Detect which cell encompasses the target text, then output its [X, Y] center coordinate. 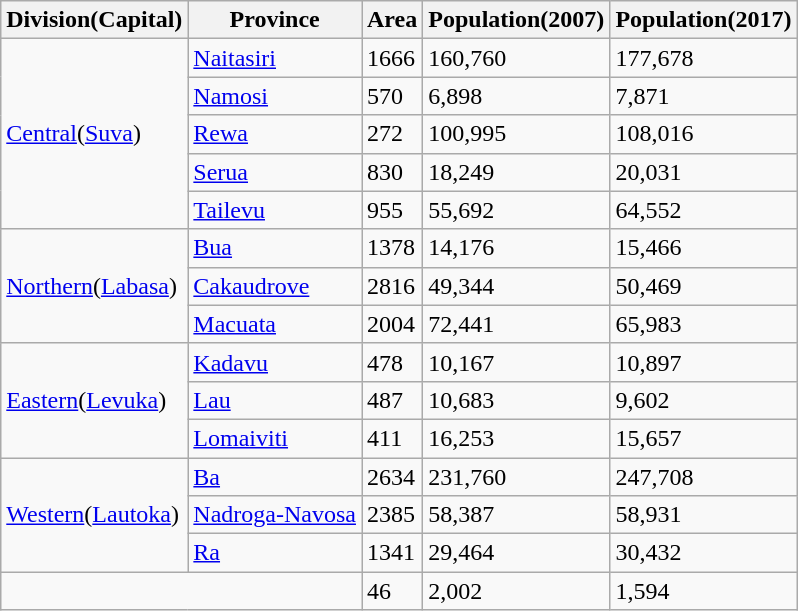
Cakaudrove [275, 286]
Western(Lautoka) [94, 515]
1,594 [704, 591]
29,464 [516, 553]
160,760 [516, 58]
20,031 [704, 172]
Lomaiviti [275, 438]
18,249 [516, 172]
10,683 [516, 400]
58,931 [704, 515]
Rewa [275, 134]
7,871 [704, 96]
247,708 [704, 477]
65,983 [704, 324]
Ba [275, 477]
100,995 [516, 134]
58,387 [516, 515]
272 [392, 134]
Population(2007) [516, 20]
2004 [392, 324]
6,898 [516, 96]
108,016 [704, 134]
2634 [392, 477]
16,253 [516, 438]
15,657 [704, 438]
1378 [392, 248]
64,552 [704, 210]
Serua [275, 172]
Naitasiri [275, 58]
Area [392, 20]
10,167 [516, 362]
14,176 [516, 248]
1341 [392, 553]
10,897 [704, 362]
Eastern(Levuka) [94, 400]
55,692 [516, 210]
46 [392, 591]
9,602 [704, 400]
Central(Suva) [94, 134]
478 [392, 362]
Province [275, 20]
Division(Capital) [94, 20]
830 [392, 172]
2385 [392, 515]
Namosi [275, 96]
231,760 [516, 477]
2816 [392, 286]
Kadavu [275, 362]
Ra [275, 553]
Lau [275, 400]
30,432 [704, 553]
50,469 [704, 286]
955 [392, 210]
Bua [275, 248]
49,344 [516, 286]
Northern(Labasa) [94, 286]
1666 [392, 58]
Population(2017) [704, 20]
411 [392, 438]
72,441 [516, 324]
Macuata [275, 324]
15,466 [704, 248]
570 [392, 96]
Nadroga-Navosa [275, 515]
2,002 [516, 591]
177,678 [704, 58]
Tailevu [275, 210]
487 [392, 400]
